Search for the cell housing the specified text and yield its [x, y] center coordinate. 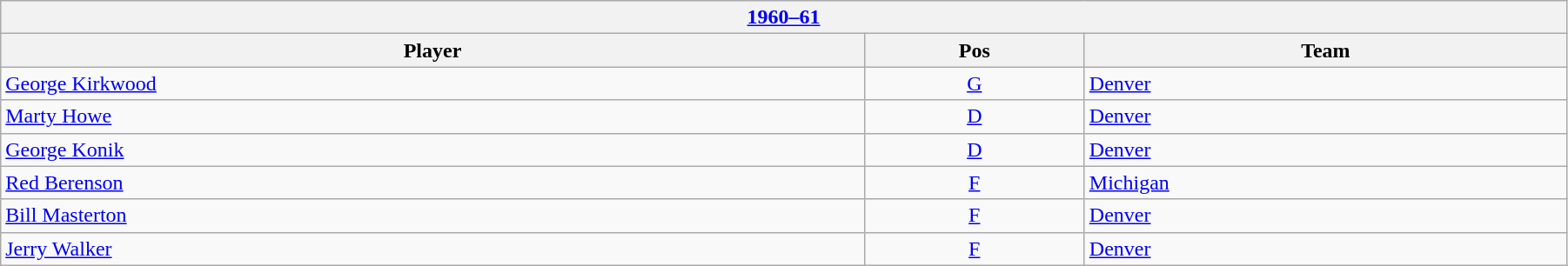
G [975, 83]
Player [433, 50]
Team [1325, 50]
Pos [975, 50]
Marty Howe [433, 116]
1960–61 [784, 17]
George Konik [433, 150]
Bill Masterton [433, 216]
Jerry Walker [433, 249]
George Kirkwood [433, 83]
Michigan [1325, 183]
Red Berenson [433, 183]
